Detect which cell encompasses the target text, then output its (X, Y) center coordinate. 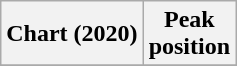
Peak position (189, 34)
Chart (2020) (72, 34)
